Detect which cell encompasses the target text, then output its (x, y) center coordinate. 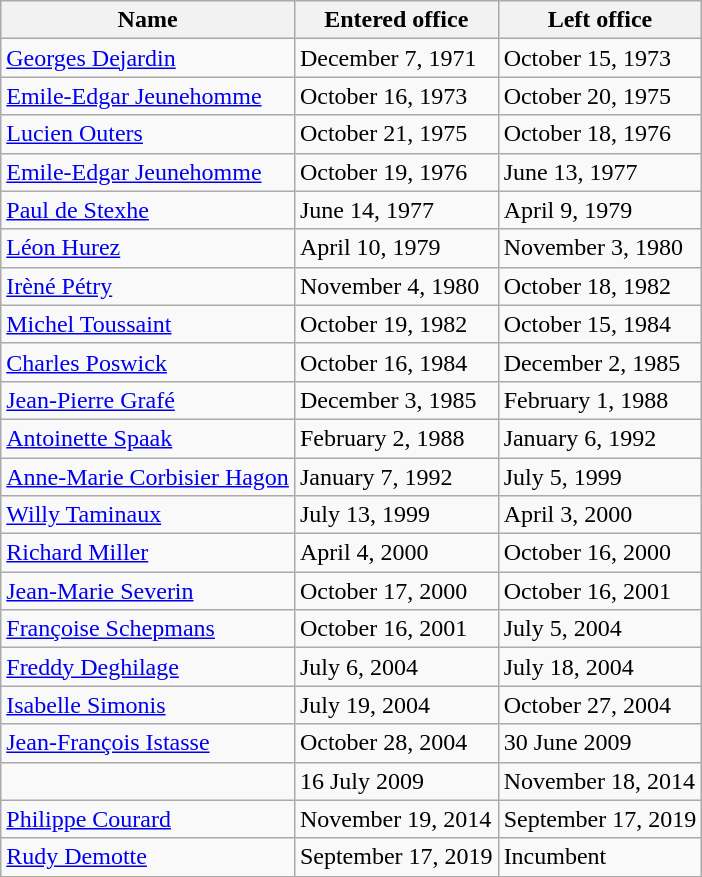
Richard Miller (148, 553)
Incumbent (600, 857)
July 5, 2004 (600, 629)
October 16, 1973 (396, 96)
Françoise Schepmans (148, 629)
December 2, 1985 (600, 362)
December 3, 1985 (396, 400)
April 10, 1979 (396, 248)
October 20, 1975 (600, 96)
October 17, 2000 (396, 591)
16 July 2009 (396, 781)
July 6, 2004 (396, 667)
October 16, 2000 (600, 553)
February 2, 1988 (396, 438)
Georges Dejardin (148, 58)
July 18, 2004 (600, 667)
October 15, 1973 (600, 58)
April 3, 2000 (600, 515)
October 16, 1984 (396, 362)
January 7, 1992 (396, 477)
June 14, 1977 (396, 210)
Jean-Marie Severin (148, 591)
Léon Hurez (148, 248)
Philippe Courard (148, 819)
April 9, 1979 (600, 210)
November 4, 1980 (396, 286)
November 18, 2014 (600, 781)
July 19, 2004 (396, 705)
Entered office (396, 20)
30 June 2009 (600, 743)
Name (148, 20)
October 19, 1976 (396, 172)
February 1, 1988 (600, 400)
Rudy Demotte (148, 857)
July 13, 1999 (396, 515)
Jean-Pierre Grafé (148, 400)
Lucien Outers (148, 134)
Anne-Marie Corbisier Hagon (148, 477)
October 21, 1975 (396, 134)
Michel Toussaint (148, 324)
Charles Poswick (148, 362)
Antoinette Spaak (148, 438)
October 19, 1982 (396, 324)
April 4, 2000 (396, 553)
Left office (600, 20)
Jean-François Istasse (148, 743)
November 3, 1980 (600, 248)
November 19, 2014 (396, 819)
Freddy Deghilage (148, 667)
June 13, 1977 (600, 172)
Willy Taminaux (148, 515)
Paul de Stexhe (148, 210)
Irèné Pétry (148, 286)
October 18, 1976 (600, 134)
July 5, 1999 (600, 477)
October 18, 1982 (600, 286)
Isabelle Simonis (148, 705)
October 27, 2004 (600, 705)
October 15, 1984 (600, 324)
December 7, 1971 (396, 58)
October 28, 2004 (396, 743)
January 6, 1992 (600, 438)
